Search for the cell housing the specified text and yield its (X, Y) center coordinate. 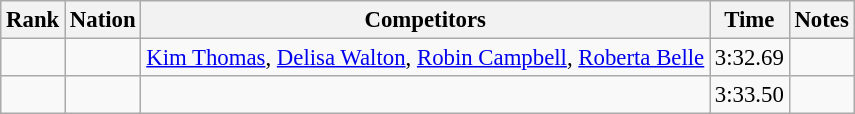
Notes (822, 20)
Nation (103, 20)
3:32.69 (750, 58)
Time (750, 20)
Rank (33, 20)
Competitors (426, 20)
3:33.50 (750, 95)
Kim Thomas, Delisa Walton, Robin Campbell, Roberta Belle (426, 58)
